Return (x, y) of the center of cell containing provided text 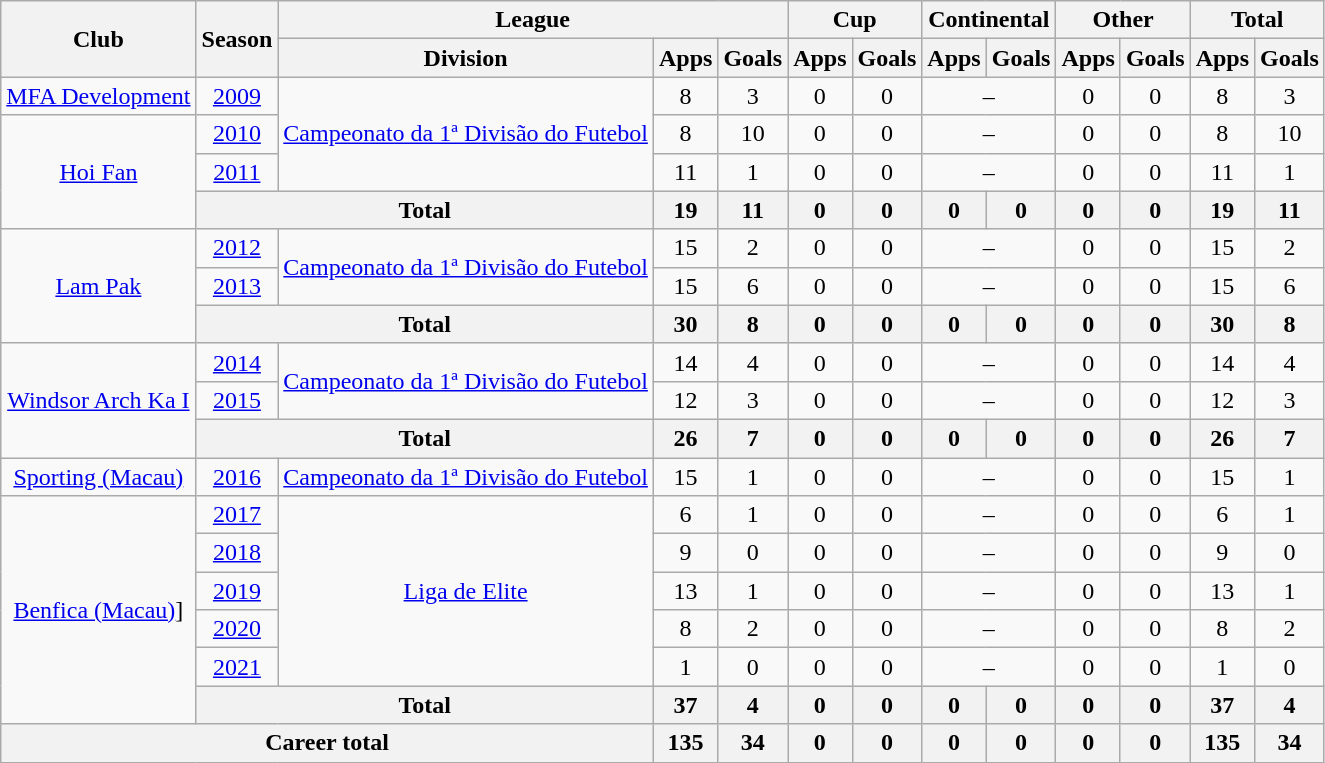
2009 (237, 96)
2010 (237, 134)
2020 (237, 629)
2018 (237, 553)
2017 (237, 515)
Division (466, 58)
Hoi Fan (98, 172)
Benfica (Macau)] (98, 610)
MFA Development (98, 96)
Career total (328, 743)
2014 (237, 362)
Cup (855, 20)
Continental (989, 20)
Club (98, 39)
Season (237, 39)
2015 (237, 400)
Liga de Elite (466, 591)
2021 (237, 667)
Other (1123, 20)
Windsor Arch Ka I (98, 400)
League (533, 20)
2011 (237, 172)
Lam Pak (98, 286)
Sporting (Macau) (98, 477)
2013 (237, 286)
2012 (237, 248)
2016 (237, 477)
2019 (237, 591)
